Return the [X, Y] coordinate for the center point of the cell that contains the specified text.  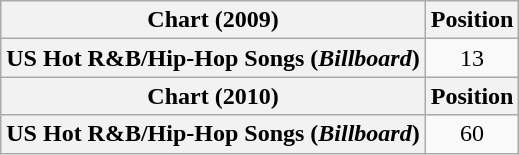
13 [472, 58]
60 [472, 134]
Chart (2010) [213, 96]
Chart (2009) [213, 20]
